Return the (X, Y) coordinate for the center point of the cell that contains the specified text.  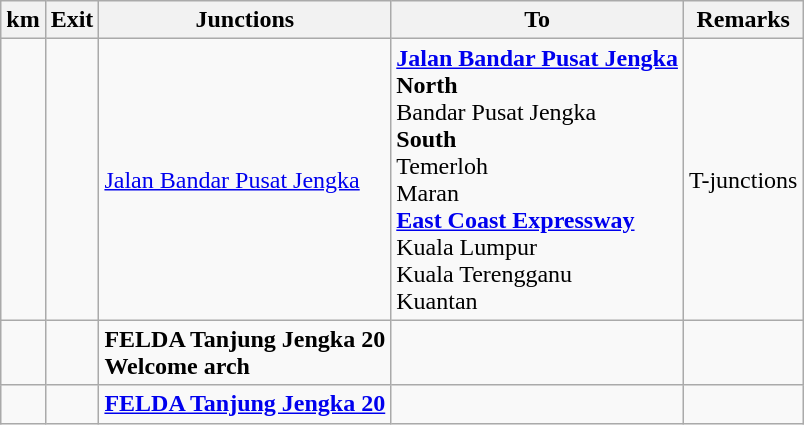
Remarks (743, 20)
Junctions (245, 20)
km (23, 20)
FELDA Tanjung Jengka 20Welcome arch (245, 352)
To (538, 20)
Jalan Bandar Pusat Jengka (245, 180)
Exit (72, 20)
T-junctions (743, 180)
Jalan Bandar Pusat JengkaNorthBandar Pusat JengkaSouthTemerlohMaran East Coast ExpresswayKuala LumpurKuala TerengganuKuantan (538, 180)
FELDA Tanjung Jengka 20 (245, 404)
